Extract the [x, y] coordinate from the center of the cell holding the provided text.  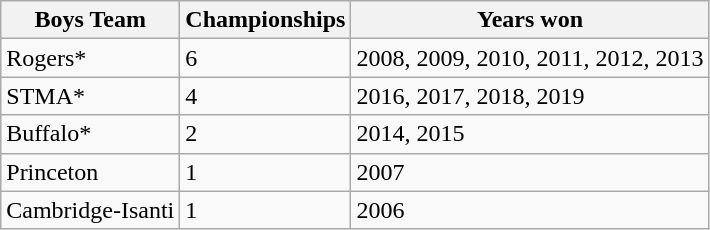
2016, 2017, 2018, 2019 [530, 96]
4 [266, 96]
Cambridge-Isanti [90, 210]
2006 [530, 210]
2007 [530, 172]
6 [266, 58]
Rogers* [90, 58]
Buffalo* [90, 134]
Princeton [90, 172]
2008, 2009, 2010, 2011, 2012, 2013 [530, 58]
Years won [530, 20]
Boys Team [90, 20]
2014, 2015 [530, 134]
Championships [266, 20]
2 [266, 134]
STMA* [90, 96]
